From the cell containing the given text, extract its center point as (x, y) coordinate. 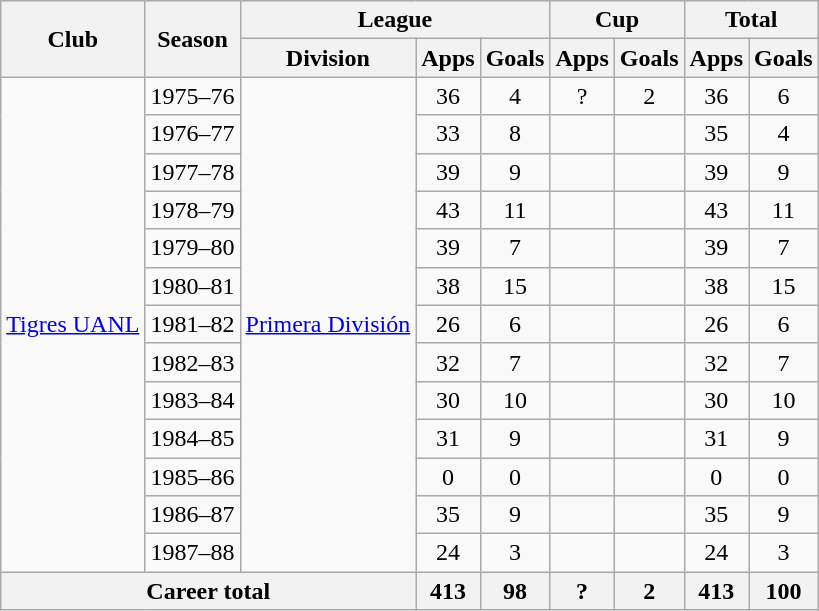
1981–82 (192, 324)
1985–86 (192, 477)
1987–88 (192, 553)
98 (515, 591)
Club (73, 39)
1976–77 (192, 134)
1979–80 (192, 248)
Cup (617, 20)
Tigres UANL (73, 324)
Season (192, 39)
1982–83 (192, 362)
Total (751, 20)
1980–81 (192, 286)
League (395, 20)
1977–78 (192, 172)
8 (515, 134)
1986–87 (192, 515)
Division (328, 58)
1983–84 (192, 400)
Primera División (328, 324)
100 (783, 591)
33 (448, 134)
Career total (208, 591)
1978–79 (192, 210)
1975–76 (192, 96)
1984–85 (192, 438)
